Locate the cell with the specified text and output its (X, Y) center coordinate. 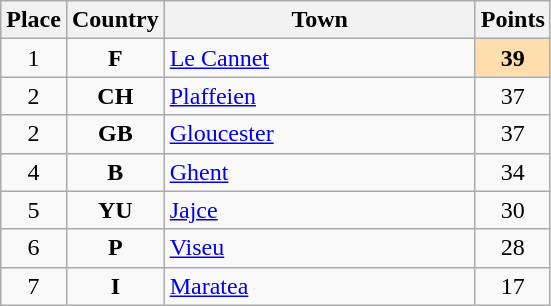
Country (115, 20)
CH (115, 96)
B (115, 172)
28 (512, 248)
Viseu (320, 248)
YU (115, 210)
Town (320, 20)
Gloucester (320, 134)
5 (34, 210)
GB (115, 134)
Place (34, 20)
Plaffeien (320, 96)
Points (512, 20)
30 (512, 210)
P (115, 248)
I (115, 286)
39 (512, 58)
Le Cannet (320, 58)
7 (34, 286)
34 (512, 172)
F (115, 58)
17 (512, 286)
Maratea (320, 286)
Ghent (320, 172)
6 (34, 248)
1 (34, 58)
Jajce (320, 210)
4 (34, 172)
